Return the [X, Y] coordinate for the center point of the cell that contains the specified text.  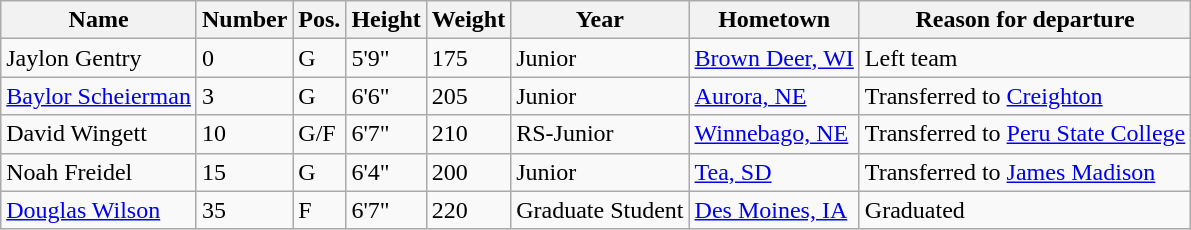
200 [468, 172]
5'9" [386, 58]
10 [244, 134]
15 [244, 172]
220 [468, 210]
RS-Junior [600, 134]
0 [244, 58]
Graduate Student [600, 210]
6'4" [386, 172]
Graduated [1024, 210]
Left team [1024, 58]
175 [468, 58]
Winnebago, NE [774, 134]
Tea, SD [774, 172]
Transferred to James Madison [1024, 172]
Transferred to Peru State College [1024, 134]
Brown Deer, WI [774, 58]
Number [244, 20]
Douglas Wilson [99, 210]
Hometown [774, 20]
David Wingett [99, 134]
Reason for departure [1024, 20]
Name [99, 20]
205 [468, 96]
Des Moines, IA [774, 210]
F [320, 210]
Aurora, NE [774, 96]
3 [244, 96]
G/F [320, 134]
Year [600, 20]
6'6" [386, 96]
35 [244, 210]
Height [386, 20]
Noah Freidel [99, 172]
Jaylon Gentry [99, 58]
Pos. [320, 20]
Weight [468, 20]
Baylor Scheierman [99, 96]
210 [468, 134]
Transferred to Creighton [1024, 96]
